Locate the cell with the specified text and output its (X, Y) center coordinate. 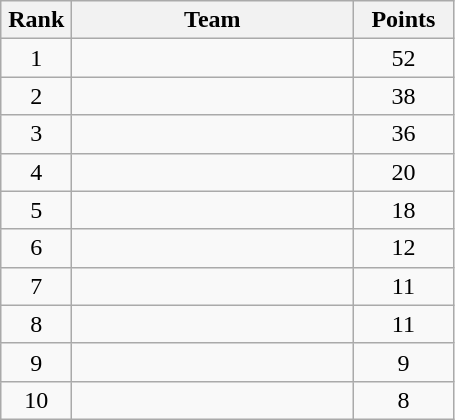
5 (36, 210)
20 (404, 172)
12 (404, 248)
4 (36, 172)
Rank (36, 20)
2 (36, 96)
36 (404, 134)
3 (36, 134)
Points (404, 20)
6 (36, 248)
52 (404, 58)
10 (36, 400)
Team (212, 20)
7 (36, 286)
1 (36, 58)
38 (404, 96)
18 (404, 210)
